Pinpoint the cell where the given text exists, returning its (x, y) midpoint coordinate. 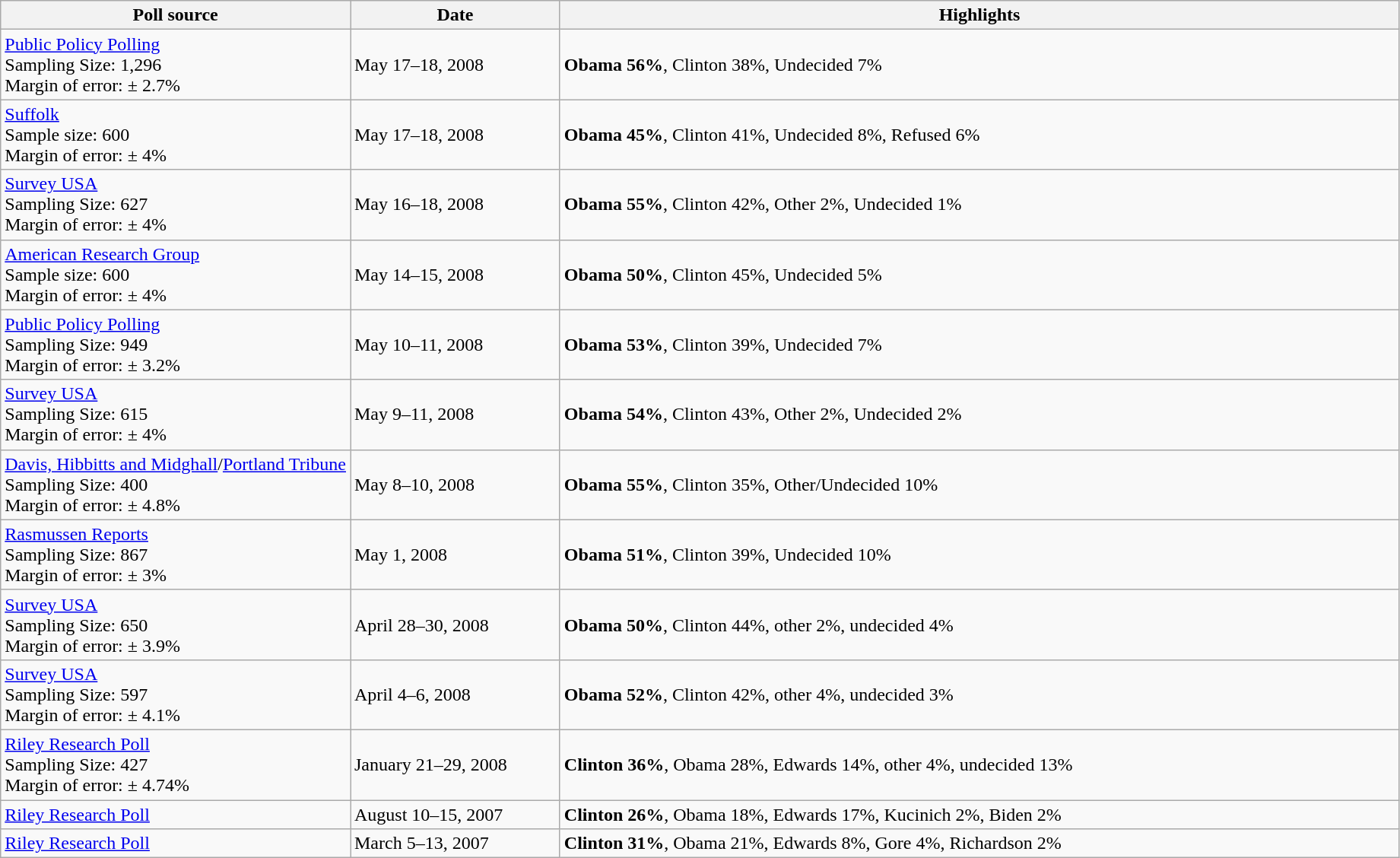
Obama 52%, Clinton 42%, other 4%, undecided 3% (979, 694)
Obama 45%, Clinton 41%, Undecided 8%, Refused 6% (979, 135)
SuffolkSample size: 600 Margin of error: ± 4% (176, 135)
Obama 51%, Clinton 39%, Undecided 10% (979, 555)
Riley Research PollSampling Size: 427 Margin of error: ± 4.74% (176, 764)
Highlights (979, 15)
April 4–6, 2008 (455, 694)
Poll source (176, 15)
Obama 56%, Clinton 38%, Undecided 7% (979, 65)
Survey USASampling Size: 650 Margin of error: ± 3.9% (176, 624)
Obama 55%, Clinton 35%, Other/Undecided 10% (979, 485)
Obama 55%, Clinton 42%, Other 2%, Undecided 1% (979, 205)
Survey USASampling Size: 597 Margin of error: ± 4.1% (176, 694)
Obama 54%, Clinton 43%, Other 2%, Undecided 2% (979, 415)
May 1, 2008 (455, 555)
Clinton 36%, Obama 28%, Edwards 14%, other 4%, undecided 13% (979, 764)
May 16–18, 2008 (455, 205)
Clinton 26%, Obama 18%, Edwards 17%, Kucinich 2%, Biden 2% (979, 815)
May 14–15, 2008 (455, 275)
Davis, Hibbitts and Midghall/Portland TribuneSampling Size: 400 Margin of error: ± 4.8% (176, 485)
March 5–13, 2007 (455, 844)
May 8–10, 2008 (455, 485)
Obama 53%, Clinton 39%, Undecided 7% (979, 345)
Rasmussen ReportsSampling Size: 867 Margin of error: ± 3% (176, 555)
Public Policy PollingSampling Size: 1,296 Margin of error: ± 2.7% (176, 65)
Public Policy PollingSampling Size: 949 Margin of error: ± 3.2% (176, 345)
May 10–11, 2008 (455, 345)
American Research GroupSample size: 600 Margin of error: ± 4% (176, 275)
January 21–29, 2008 (455, 764)
August 10–15, 2007 (455, 815)
Obama 50%, Clinton 45%, Undecided 5% (979, 275)
Survey USASampling Size: 627 Margin of error: ± 4% (176, 205)
Date (455, 15)
April 28–30, 2008 (455, 624)
Clinton 31%, Obama 21%, Edwards 8%, Gore 4%, Richardson 2% (979, 844)
Survey USASampling Size: 615 Margin of error: ± 4% (176, 415)
Obama 50%, Clinton 44%, other 2%, undecided 4% (979, 624)
May 9–11, 2008 (455, 415)
